Determine the [x, y] coordinate at the center of the cell enclosing the given text.  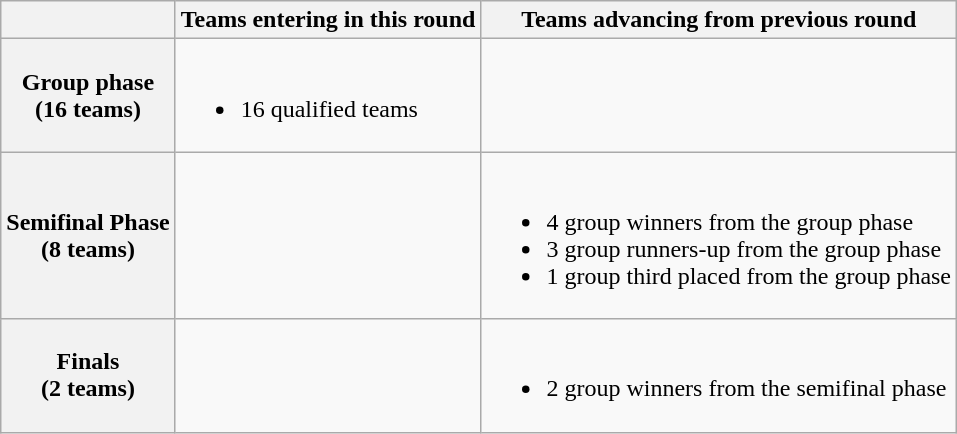
Teams entering in this round [328, 20]
4 group winners from the group phase3 group runners-up from the group phase1 group third placed from the group phase [719, 236]
16 qualified teams [328, 96]
Group phase(16 teams) [88, 96]
Semifinal Phase(8 teams) [88, 236]
2 group winners from the semifinal phase [719, 376]
Teams advancing from previous round [719, 20]
Finals(2 teams) [88, 376]
